Find where the given text appears and provide that cell's center as [x, y] coordinate. 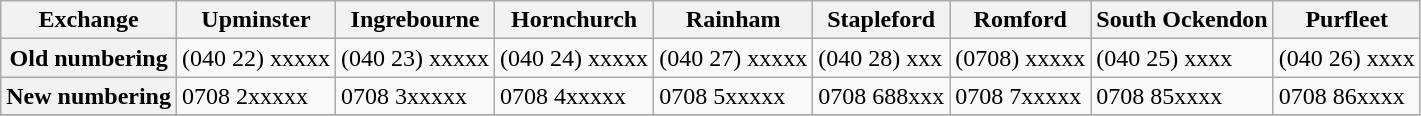
New numbering [89, 96]
0708 688xxx [882, 96]
(040 28) xxx [882, 58]
0708 3xxxxx [416, 96]
Exchange [89, 20]
(040 24) xxxxx [574, 58]
(040 26) xxxx [1346, 58]
South Ockendon [1182, 20]
(0708) xxxxx [1020, 58]
Romford [1020, 20]
Ingrebourne [416, 20]
Stapleford [882, 20]
Old numbering [89, 58]
0708 5xxxxx [734, 96]
0708 7xxxxx [1020, 96]
0708 86xxxx [1346, 96]
(040 27) xxxxx [734, 58]
Purfleet [1346, 20]
Rainham [734, 20]
(040 25) xxxx [1182, 58]
Upminster [256, 20]
Hornchurch [574, 20]
(040 23) xxxxx [416, 58]
(040 22) xxxxx [256, 58]
0708 2xxxxx [256, 96]
0708 85xxxx [1182, 96]
0708 4xxxxx [574, 96]
